Detect which cell encompasses the target text, then output its (x, y) center coordinate. 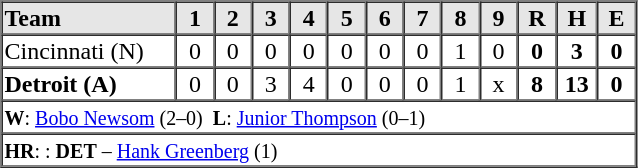
Detroit (A) (89, 84)
2 (233, 18)
E (616, 18)
R (536, 18)
13 (578, 84)
HR: : DET – Hank Greenberg (1) (319, 150)
Team (89, 18)
6 (385, 18)
Cincinnati (N) (89, 50)
9 (499, 18)
5 (347, 18)
W: Bobo Newsom (2–0) L: Junior Thompson (0–1) (319, 116)
x (499, 84)
7 (423, 18)
H (578, 18)
